Pinpoint the cell where the given text exists, returning its [x, y] midpoint coordinate. 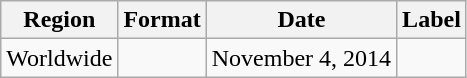
November 4, 2014 [301, 58]
Date [301, 20]
Format [162, 20]
Worldwide [60, 58]
Region [60, 20]
Label [432, 20]
